Identify which cell holds the provided text, then report its (x, y) central coordinate. 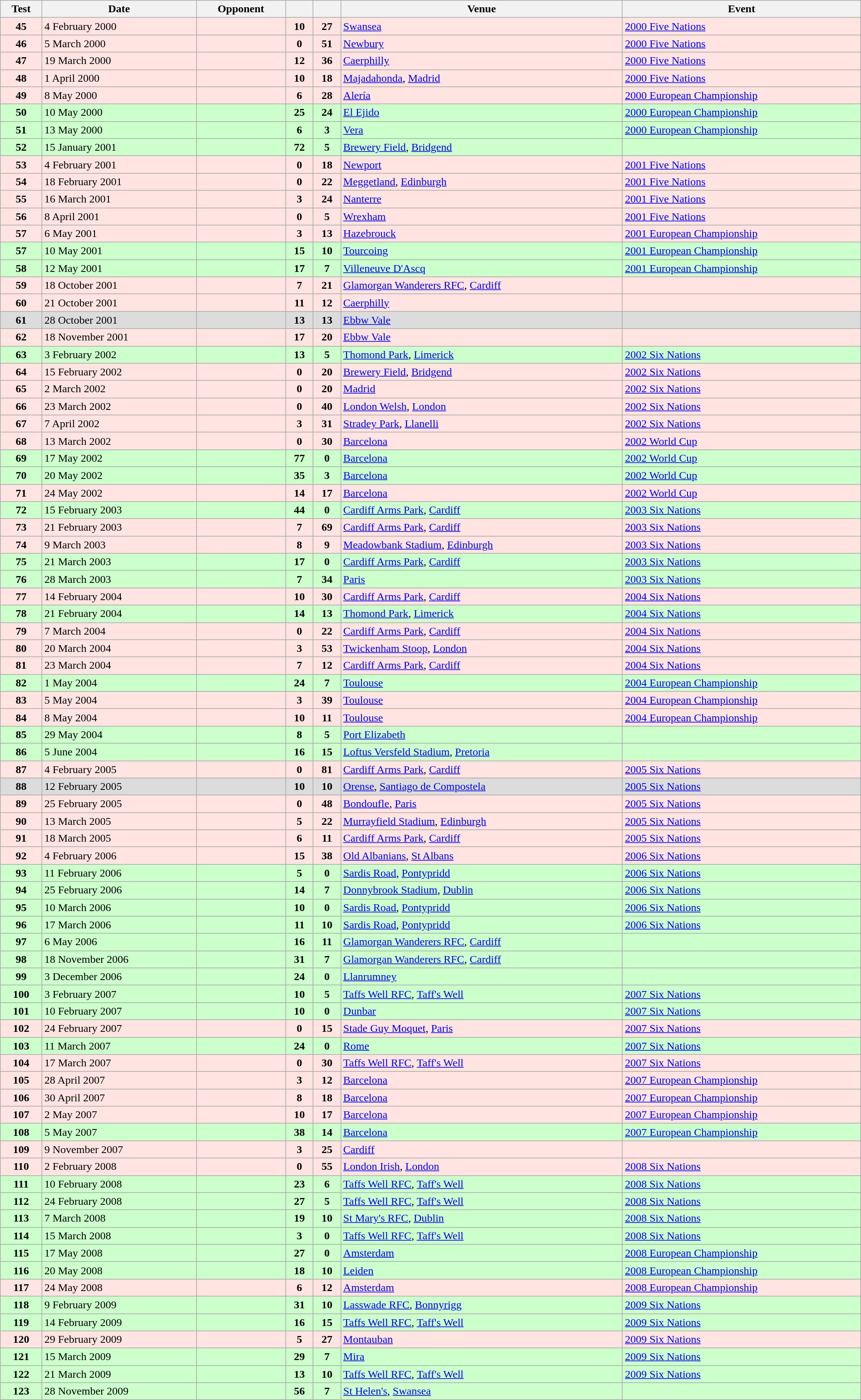
91 (21, 838)
13 May 2000 (119, 130)
28 (327, 95)
24 February 2008 (119, 1201)
97 (21, 942)
65 (21, 389)
59 (21, 286)
7 April 2002 (119, 424)
103 (21, 1045)
10 May 2001 (119, 251)
84 (21, 717)
18 October 2001 (119, 286)
35 (300, 475)
123 (21, 1391)
El Ejido (481, 113)
1 May 2004 (119, 683)
21 October 2001 (119, 303)
73 (21, 527)
28 April 2007 (119, 1080)
104 (21, 1063)
120 (21, 1340)
71 (21, 493)
10 February 2008 (119, 1184)
121 (21, 1357)
107 (21, 1115)
29 February 2009 (119, 1340)
21 (327, 286)
54 (21, 182)
18 November 2001 (119, 337)
28 November 2009 (119, 1391)
Date (119, 9)
17 May 2008 (119, 1253)
66 (21, 406)
Lasswade RFC, Bonnyrigg (481, 1305)
119 (21, 1322)
25 February 2005 (119, 804)
8 May 2000 (119, 95)
111 (21, 1184)
Madrid (481, 389)
Opponent (241, 9)
Newport (481, 164)
19 (300, 1218)
7 March 2008 (119, 1218)
75 (21, 562)
60 (21, 303)
Dunbar (481, 1011)
74 (21, 545)
17 March 2006 (119, 925)
110 (21, 1167)
21 February 2004 (119, 614)
Event (742, 9)
9 March 2003 (119, 545)
Nanterre (481, 199)
4 February 2006 (119, 856)
61 (21, 320)
44 (300, 510)
Paris (481, 579)
7 March 2004 (119, 631)
102 (21, 1028)
Vera (481, 130)
Alería (481, 95)
Tourcoing (481, 251)
113 (21, 1218)
Majadahonda, Madrid (481, 78)
58 (21, 268)
St Helen's, Swansea (481, 1391)
98 (21, 959)
46 (21, 44)
86 (21, 752)
88 (21, 787)
11 March 2007 (119, 1045)
90 (21, 821)
100 (21, 994)
Montauban (481, 1340)
114 (21, 1236)
5 March 2000 (119, 44)
96 (21, 925)
8 May 2004 (119, 717)
34 (327, 579)
Meggetland, Edinburgh (481, 182)
47 (21, 61)
62 (21, 337)
3 February 2002 (119, 355)
14 February 2009 (119, 1322)
13 March 2005 (119, 821)
5 June 2004 (119, 752)
116 (21, 1270)
18 November 2006 (119, 959)
112 (21, 1201)
118 (21, 1305)
24 May 2008 (119, 1287)
Cardiff (481, 1149)
9 February 2009 (119, 1305)
106 (21, 1098)
15 January 2001 (119, 147)
39 (327, 700)
13 March 2002 (119, 441)
Llanrumney (481, 976)
108 (21, 1132)
36 (327, 61)
14 February 2004 (119, 596)
80 (21, 648)
85 (21, 735)
8 April 2001 (119, 217)
93 (21, 873)
Loftus Versfeld Stadium, Pretoria (481, 752)
3 December 2006 (119, 976)
87 (21, 769)
105 (21, 1080)
20 March 2004 (119, 648)
83 (21, 700)
Rome (481, 1045)
2 February 2008 (119, 1167)
12 May 2001 (119, 268)
Stradey Park, Llanelli (481, 424)
5 May 2007 (119, 1132)
15 February 2002 (119, 372)
52 (21, 147)
89 (21, 804)
122 (21, 1374)
24 May 2002 (119, 493)
Hazebrouck (481, 234)
79 (21, 631)
6 May 2001 (119, 234)
109 (21, 1149)
Orense, Santiago de Compostela (481, 787)
15 February 2003 (119, 510)
21 March 2009 (119, 1374)
Bondoufle, Paris (481, 804)
76 (21, 579)
Murrayfield Stadium, Edinburgh (481, 821)
London Irish, London (481, 1167)
20 May 2008 (119, 1270)
9 (327, 545)
10 May 2000 (119, 113)
30 April 2007 (119, 1098)
21 March 2003 (119, 562)
London Welsh, London (481, 406)
78 (21, 614)
Wrexham (481, 217)
3 February 2007 (119, 994)
18 March 2005 (119, 838)
9 November 2007 (119, 1149)
Port Elizabeth (481, 735)
70 (21, 475)
28 March 2003 (119, 579)
4 February 2001 (119, 164)
Swansea (481, 26)
Leiden (481, 1270)
21 February 2003 (119, 527)
2 March 2002 (119, 389)
Meadowbank Stadium, Edinburgh (481, 545)
29 (300, 1357)
Old Albanians, St Albans (481, 856)
40 (327, 406)
15 March 2008 (119, 1236)
5 May 2004 (119, 700)
24 February 2007 (119, 1028)
23 March 2004 (119, 665)
82 (21, 683)
4 February 2000 (119, 26)
117 (21, 1287)
12 February 2005 (119, 787)
St Mary's RFC, Dublin (481, 1218)
6 May 2006 (119, 942)
17 May 2002 (119, 458)
67 (21, 424)
4 February 2005 (119, 769)
Villeneuve D'Ascq (481, 268)
115 (21, 1253)
94 (21, 890)
23 March 2002 (119, 406)
11 February 2006 (119, 873)
29 May 2004 (119, 735)
1 April 2000 (119, 78)
Mira (481, 1357)
68 (21, 441)
18 February 2001 (119, 182)
17 March 2007 (119, 1063)
101 (21, 1011)
50 (21, 113)
Donnybrook Stadium, Dublin (481, 890)
25 February 2006 (119, 890)
Venue (481, 9)
64 (21, 372)
19 March 2000 (119, 61)
63 (21, 355)
15 March 2009 (119, 1357)
28 October 2001 (119, 320)
92 (21, 856)
20 May 2002 (119, 475)
10 March 2006 (119, 907)
10 February 2007 (119, 1011)
Stade Guy Moquet, Paris (481, 1028)
95 (21, 907)
Test (21, 9)
49 (21, 95)
23 (300, 1184)
99 (21, 976)
16 March 2001 (119, 199)
Twickenham Stoop, London (481, 648)
45 (21, 26)
2 May 2007 (119, 1115)
Newbury (481, 44)
